Pinpoint the cell where the given text exists, returning its (x, y) midpoint coordinate. 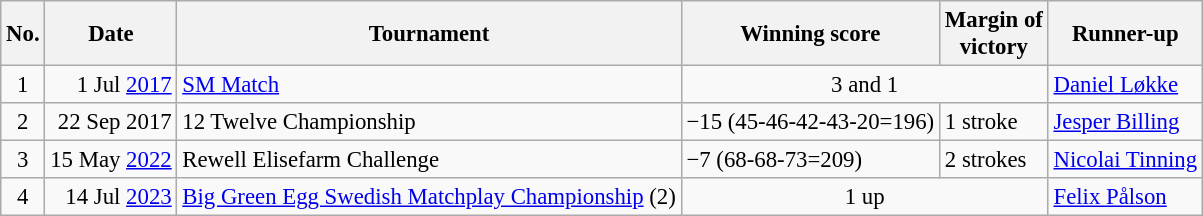
15 May 2022 (111, 160)
12 Twelve Championship (429, 122)
Winning score (810, 34)
−15 (45-46-42-43-20=196) (810, 122)
Big Green Egg Swedish Matchplay Championship (2) (429, 197)
14 Jul 2023 (111, 197)
Date (111, 34)
3 (23, 160)
1 up (864, 197)
2 (23, 122)
Felix Pålson (1125, 197)
Rewell Elisefarm Challenge (429, 160)
SM Match (429, 85)
Daniel Løkke (1125, 85)
−7 (68-68-73=209) (810, 160)
2 strokes (994, 160)
Margin ofvictory (994, 34)
4 (23, 197)
1 Jul 2017 (111, 85)
Jesper Billing (1125, 122)
Nicolai Tinning (1125, 160)
22 Sep 2017 (111, 122)
Tournament (429, 34)
1 (23, 85)
3 and 1 (864, 85)
1 stroke (994, 122)
No. (23, 34)
Runner-up (1125, 34)
